Return [X, Y] of the center of cell containing provided text 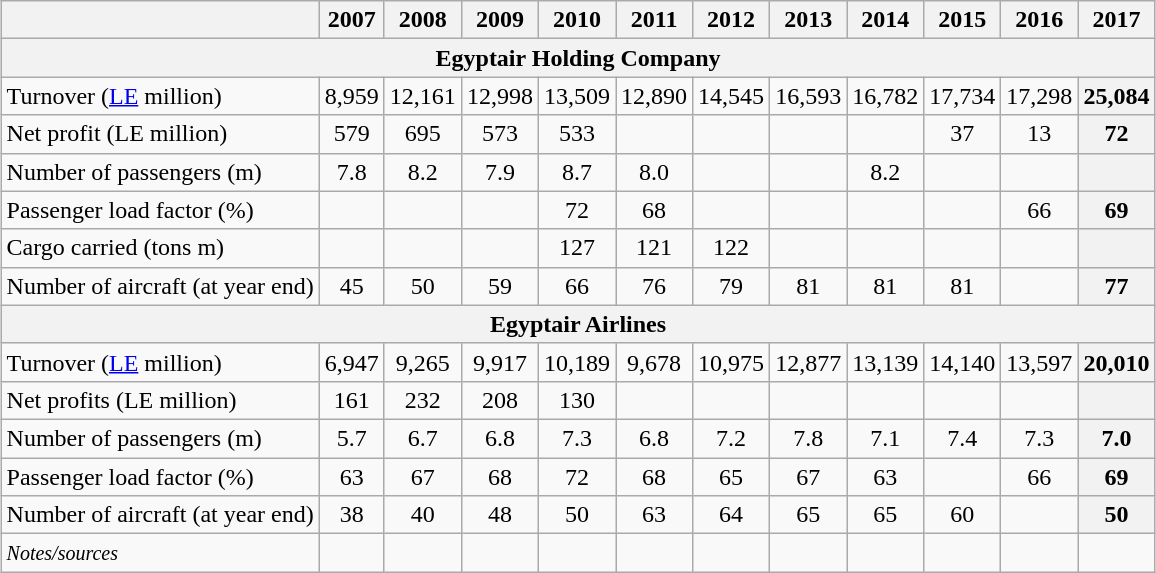
17,298 [1040, 96]
76 [654, 286]
127 [576, 248]
7.4 [962, 438]
10,189 [576, 362]
Net profits (LE million) [160, 400]
573 [500, 134]
12,890 [654, 96]
59 [500, 286]
2017 [1116, 20]
60 [962, 515]
Net profit (LE million) [160, 134]
5.7 [352, 438]
2010 [576, 20]
79 [732, 286]
64 [732, 515]
695 [422, 134]
2016 [1040, 20]
Notes/sources [160, 553]
Egyptair Holding Company [578, 58]
40 [422, 515]
17,734 [962, 96]
2011 [654, 20]
579 [352, 134]
8,959 [352, 96]
9,678 [654, 362]
13 [1040, 134]
12,998 [500, 96]
7.2 [732, 438]
13,597 [1040, 362]
12,877 [808, 362]
2007 [352, 20]
77 [1116, 286]
2009 [500, 20]
45 [352, 286]
Cargo carried (tons m) [160, 248]
25,084 [1116, 96]
232 [422, 400]
14,545 [732, 96]
121 [654, 248]
10,975 [732, 362]
6,947 [352, 362]
2008 [422, 20]
14,140 [962, 362]
13,509 [576, 96]
2015 [962, 20]
7.0 [1116, 438]
Egyptair Airlines [578, 324]
2012 [732, 20]
161 [352, 400]
16,593 [808, 96]
8.7 [576, 172]
122 [732, 248]
38 [352, 515]
533 [576, 134]
20,010 [1116, 362]
48 [500, 515]
16,782 [886, 96]
2014 [886, 20]
208 [500, 400]
37 [962, 134]
7.9 [500, 172]
9,265 [422, 362]
7.1 [886, 438]
2013 [808, 20]
12,161 [422, 96]
13,139 [886, 362]
6.7 [422, 438]
9,917 [500, 362]
8.0 [654, 172]
130 [576, 400]
